Extract the [x, y] coordinate from the center of the cell holding the provided text.  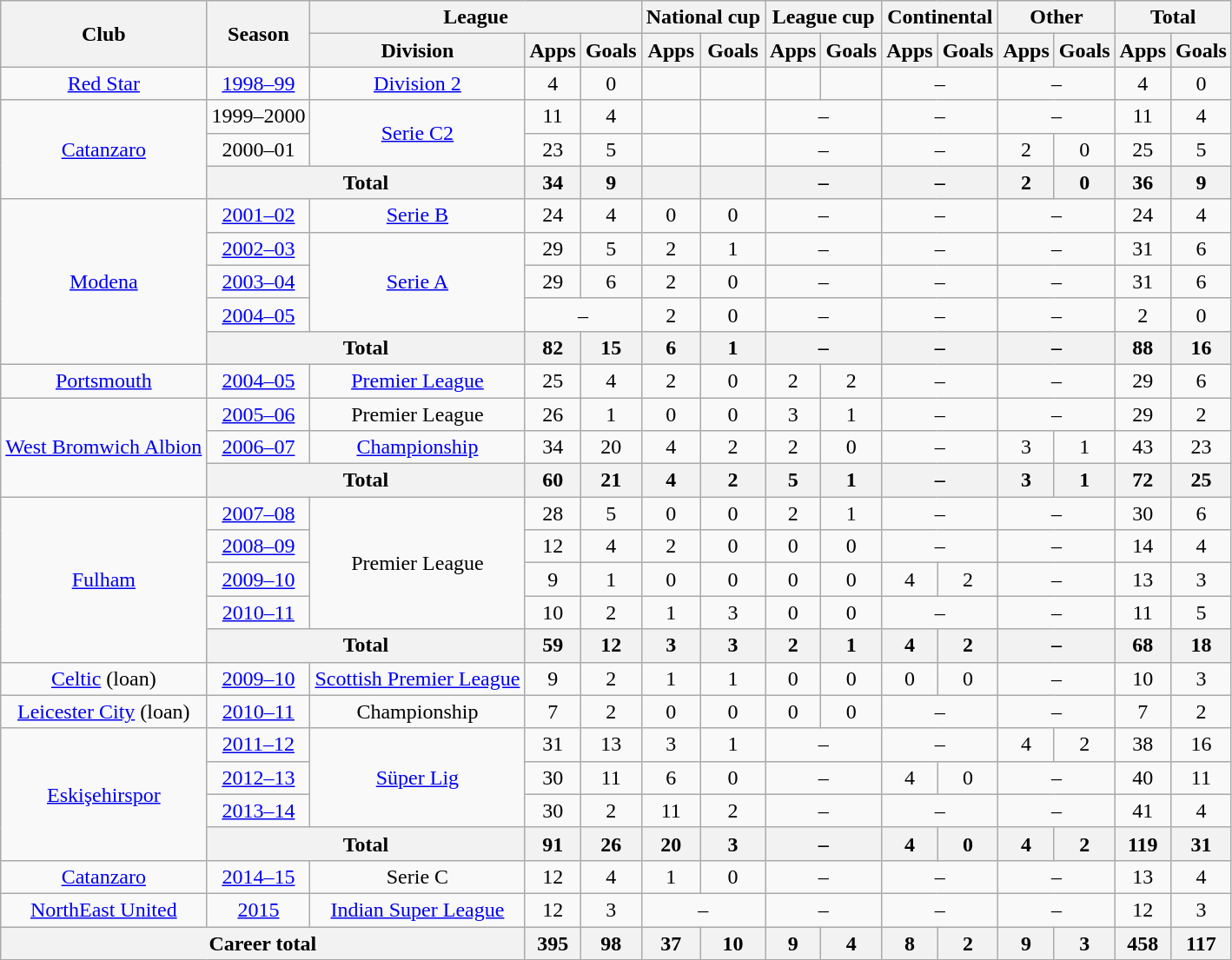
League cup [824, 17]
Division [417, 50]
Continental [940, 17]
1998–99 [259, 83]
1999–2000 [259, 116]
Portsmouth [104, 381]
Season [259, 34]
2008–09 [259, 546]
Scottish Premier League [417, 679]
Serie C2 [417, 133]
2005–06 [259, 414]
2015 [259, 910]
2006–07 [259, 447]
88 [1143, 348]
West Bromwich Albion [104, 447]
National cup [703, 17]
117 [1202, 943]
2007–08 [259, 513]
Serie B [417, 215]
2013–14 [259, 811]
38 [1143, 745]
21 [611, 480]
2001–02 [259, 215]
Division 2 [417, 83]
Red Star [104, 83]
2003–04 [259, 281]
Club [104, 34]
Süper Lig [417, 778]
68 [1143, 646]
2000–01 [259, 149]
82 [553, 348]
18 [1202, 646]
Serie A [417, 281]
14 [1143, 546]
395 [553, 943]
119 [1143, 844]
41 [1143, 811]
60 [553, 480]
98 [611, 943]
NorthEast United [104, 910]
59 [553, 646]
Career total [262, 943]
458 [1143, 943]
2014–15 [259, 877]
15 [611, 348]
Fulham [104, 579]
Modena [104, 281]
Leicester City (loan) [104, 712]
2011–12 [259, 745]
43 [1143, 447]
36 [1143, 182]
Indian Super League [417, 910]
72 [1143, 480]
2002–03 [259, 248]
Serie C [417, 877]
40 [1143, 778]
8 [910, 943]
Other [1056, 17]
League [476, 17]
28 [553, 513]
37 [671, 943]
91 [553, 844]
Celtic (loan) [104, 679]
2012–13 [259, 778]
Eskişehirspor [104, 794]
